Detect which cell encompasses the target text, then output its (x, y) center coordinate. 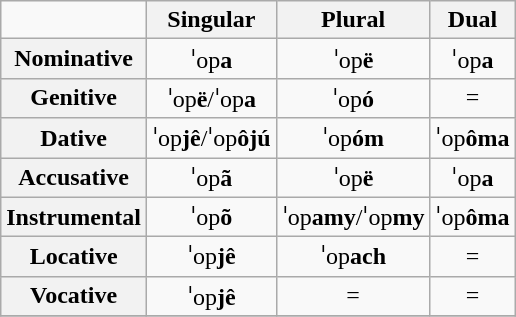
ˈopã (211, 178)
Plural (353, 20)
Instrumental (74, 217)
ˈopõ (211, 217)
ˈopamy/ˈopmy (353, 217)
ˈopóm (353, 138)
ˈopó (353, 98)
Locative (74, 257)
ˈopë/ˈopa (211, 98)
Vocative (74, 296)
Singular (211, 20)
Accusative (74, 178)
Genitive (74, 98)
ˈopach (353, 257)
Dative (74, 138)
Nominative (74, 59)
ˈopjê/ˈopôjú (211, 138)
Dual (472, 20)
